Detect which cell encompasses the target text, then output its [x, y] center coordinate. 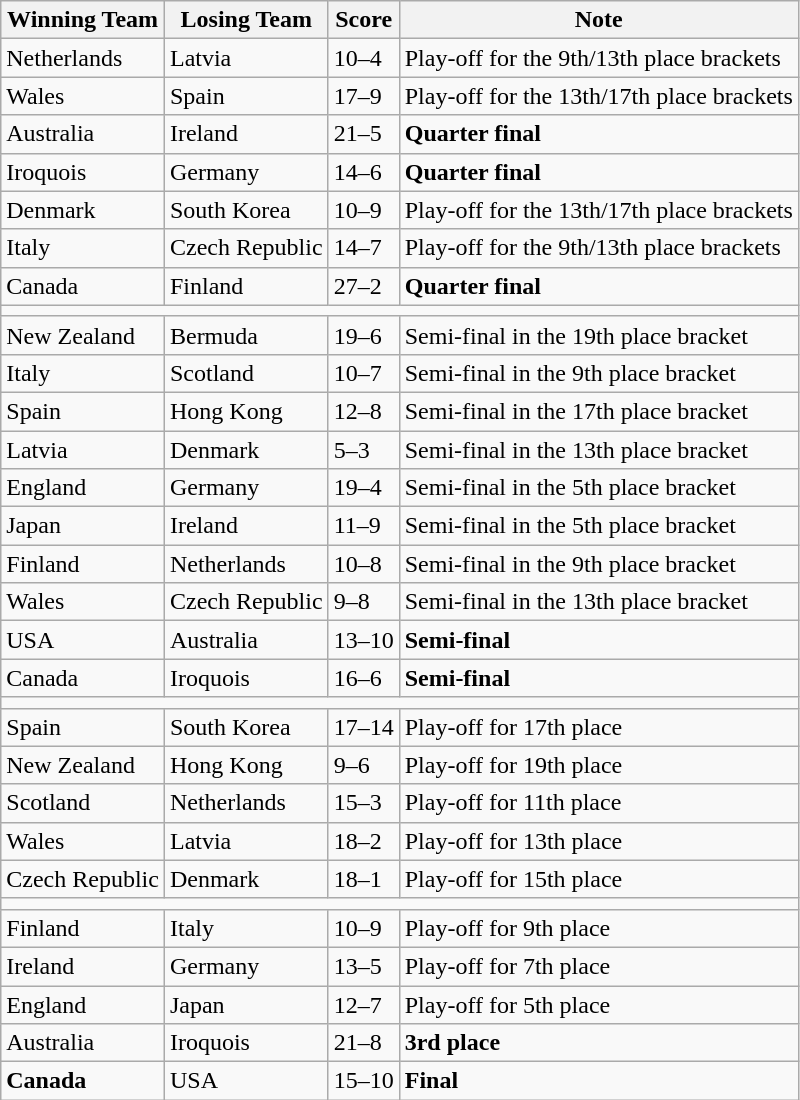
15–10 [364, 1081]
10–7 [364, 373]
Play-off for 9th place [598, 928]
Play-off for 19th place [598, 765]
17–14 [364, 727]
21–5 [364, 134]
Score [364, 20]
Play-off for 13th place [598, 841]
10–4 [364, 58]
5–3 [364, 449]
19–4 [364, 488]
17–9 [364, 96]
Play-off for 7th place [598, 966]
13–10 [364, 640]
9–8 [364, 602]
15–3 [364, 803]
14–7 [364, 248]
14–6 [364, 172]
Semi-final in the 17th place bracket [598, 411]
Play-off for 5th place [598, 1005]
12–7 [364, 1005]
10–8 [364, 564]
21–8 [364, 1043]
Losing Team [246, 20]
Final [598, 1081]
Play-off for 17th place [598, 727]
18–1 [364, 879]
9–6 [364, 765]
Note [598, 20]
18–2 [364, 841]
3rd place [598, 1043]
Play-off for 15th place [598, 879]
19–6 [364, 335]
Bermuda [246, 335]
16–6 [364, 678]
Winning Team [83, 20]
12–8 [364, 411]
27–2 [364, 286]
Semi-final in the 19th place bracket [598, 335]
13–5 [364, 966]
Play-off for 11th place [598, 803]
11–9 [364, 526]
